Determine the [x, y] coordinate at the center of the cell enclosing the given text.  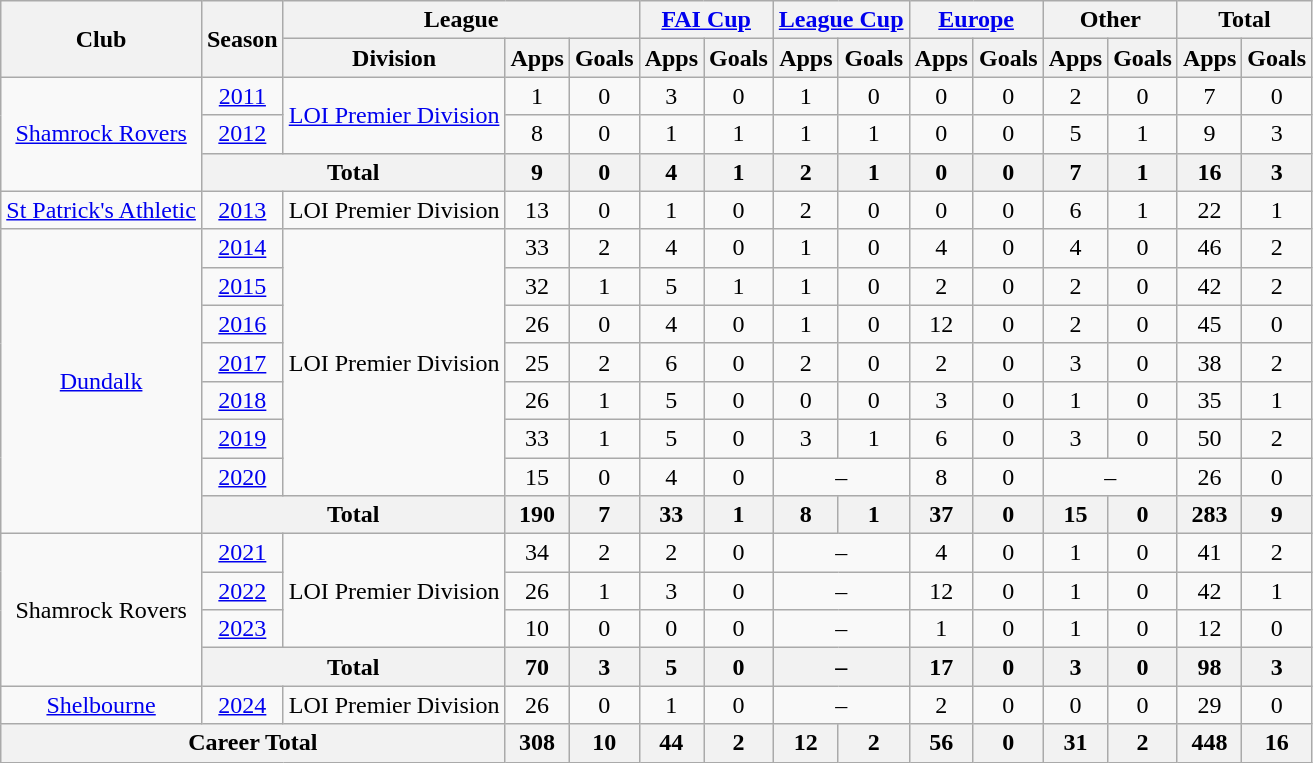
25 [537, 362]
56 [941, 743]
St Patrick's Athletic [102, 210]
Dundalk [102, 381]
2020 [242, 477]
41 [1209, 553]
Club [102, 39]
31 [1075, 743]
2019 [242, 438]
38 [1209, 362]
45 [1209, 324]
190 [537, 515]
98 [1209, 667]
32 [537, 286]
35 [1209, 400]
2015 [242, 286]
44 [671, 743]
2012 [242, 134]
2017 [242, 362]
2021 [242, 553]
29 [1209, 705]
34 [537, 553]
FAI Cup [706, 20]
2023 [242, 629]
17 [941, 667]
2014 [242, 248]
Other [1110, 20]
22 [1209, 210]
448 [1209, 743]
2022 [242, 591]
Shelbourne [102, 705]
Career Total [253, 743]
2013 [242, 210]
37 [941, 515]
League Cup [841, 20]
308 [537, 743]
50 [1209, 438]
283 [1209, 515]
13 [537, 210]
2018 [242, 400]
Europe [976, 20]
2011 [242, 96]
Season [242, 39]
2024 [242, 705]
70 [537, 667]
2016 [242, 324]
Division [394, 58]
46 [1209, 248]
League [461, 20]
